Locate the cell with the specified text and output its [x, y] center coordinate. 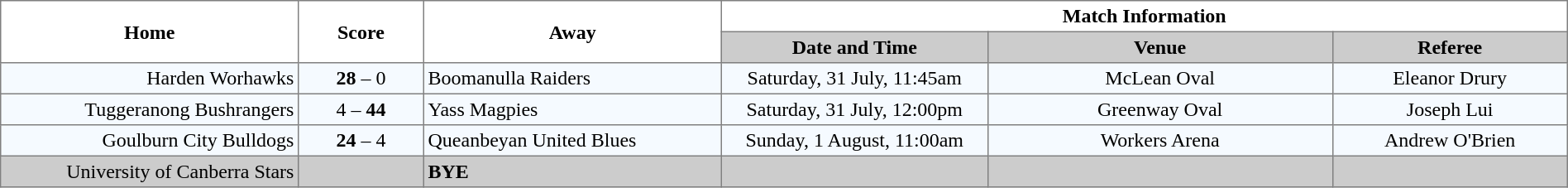
Harden Worhawks [150, 79]
Score [361, 31]
Match Information [1145, 17]
Boomanulla Raiders [572, 79]
BYE [572, 171]
28 – 0 [361, 79]
Away [572, 31]
Venue [1159, 47]
Tuggeranong Bushrangers [150, 109]
Greenway Oval [1159, 109]
Sunday, 1 August, 11:00am [854, 141]
Queanbeyan United Blues [572, 141]
Date and Time [854, 47]
Saturday, 31 July, 12:00pm [854, 109]
Goulburn City Bulldogs [150, 141]
Saturday, 31 July, 11:45am [854, 79]
Home [150, 31]
Workers Arena [1159, 141]
4 – 44 [361, 109]
Andrew O'Brien [1450, 141]
Yass Magpies [572, 109]
Joseph Lui [1450, 109]
Referee [1450, 47]
McLean Oval [1159, 79]
24 – 4 [361, 141]
Eleanor Drury [1450, 79]
University of Canberra Stars [150, 171]
